Identify which cell holds the provided text, then report its (X, Y) central coordinate. 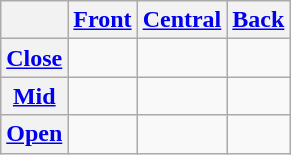
Central (182, 20)
Back (258, 20)
Close (34, 58)
Mid (34, 96)
Front (102, 20)
Open (34, 134)
